Identify which cell holds the provided text, then report its (X, Y) central coordinate. 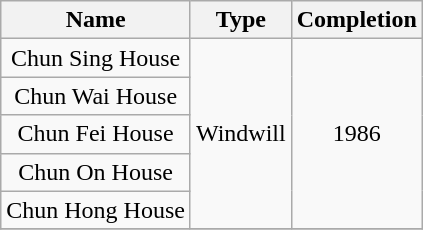
1986 (356, 134)
Completion (356, 20)
Chun On House (96, 172)
Chun Wai House (96, 96)
Windwill (240, 134)
Chun Fei House (96, 134)
Chun Sing House (96, 58)
Chun Hong House (96, 210)
Name (96, 20)
Type (240, 20)
